Output the (X, Y) coordinate of the center of the cell containing the given text.  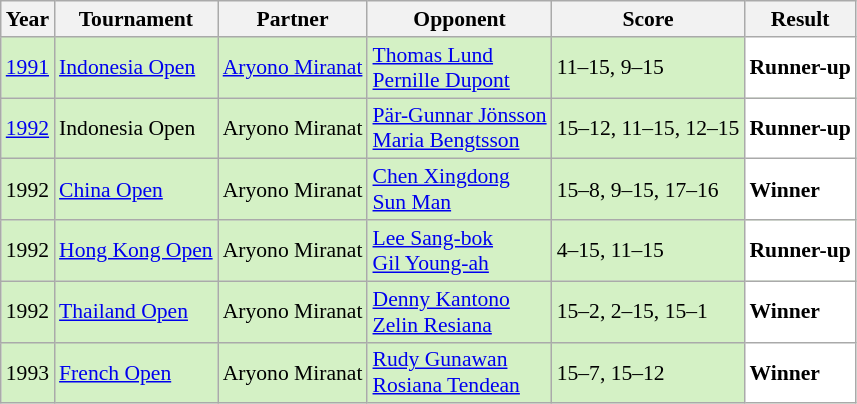
Partner (293, 19)
15–7, 15–12 (648, 372)
Score (648, 19)
French Open (136, 372)
Denny Kantono Zelin Resiana (459, 312)
Tournament (136, 19)
Hong Kong Open (136, 250)
Lee Sang-bok Gil Young-ah (459, 250)
15–8, 9–15, 17–16 (648, 190)
Year (28, 19)
11–15, 9–15 (648, 68)
Opponent (459, 19)
Thomas Lund Pernille Dupont (459, 68)
Thailand Open (136, 312)
15–2, 2–15, 15–1 (648, 312)
15–12, 11–15, 12–15 (648, 128)
Rudy Gunawan Rosiana Tendean (459, 372)
1991 (28, 68)
4–15, 11–15 (648, 250)
1993 (28, 372)
Pär-Gunnar Jönsson Maria Bengtsson (459, 128)
China Open (136, 190)
Chen Xingdong Sun Man (459, 190)
Result (800, 19)
